Output the (x, y) coordinate of the center of the cell containing the given text.  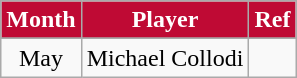
May (41, 58)
Ref (272, 20)
Month (41, 20)
Michael Collodi (165, 58)
Player (165, 20)
